From the cell containing the given text, extract its center point as (x, y) coordinate. 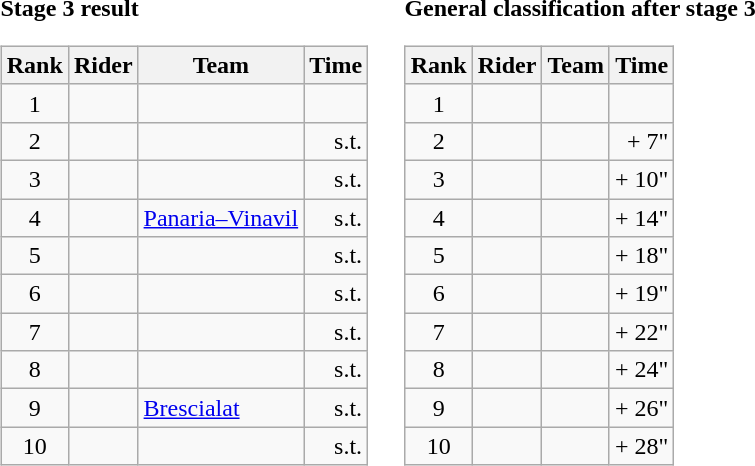
+ 22" (641, 332)
+ 18" (641, 256)
+ 19" (641, 294)
+ 14" (641, 217)
+ 10" (641, 179)
+ 28" (641, 446)
Panaria–Vinavil (221, 217)
+ 24" (641, 370)
+ 26" (641, 408)
+ 7" (641, 141)
Brescialat (221, 408)
